Output the (x, y) coordinate of the center of the cell containing the given text.  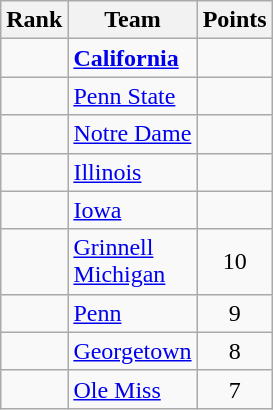
Iowa (132, 210)
9 (234, 313)
Points (234, 20)
7 (234, 389)
California (132, 58)
8 (234, 351)
Penn State (132, 96)
Illinois (132, 172)
Team (132, 20)
Notre Dame (132, 134)
10 (234, 262)
Penn (132, 313)
GrinnellMichigan (132, 262)
Ole Miss (132, 389)
Georgetown (132, 351)
Rank (34, 20)
